Detect which cell encompasses the target text, then output its (x, y) center coordinate. 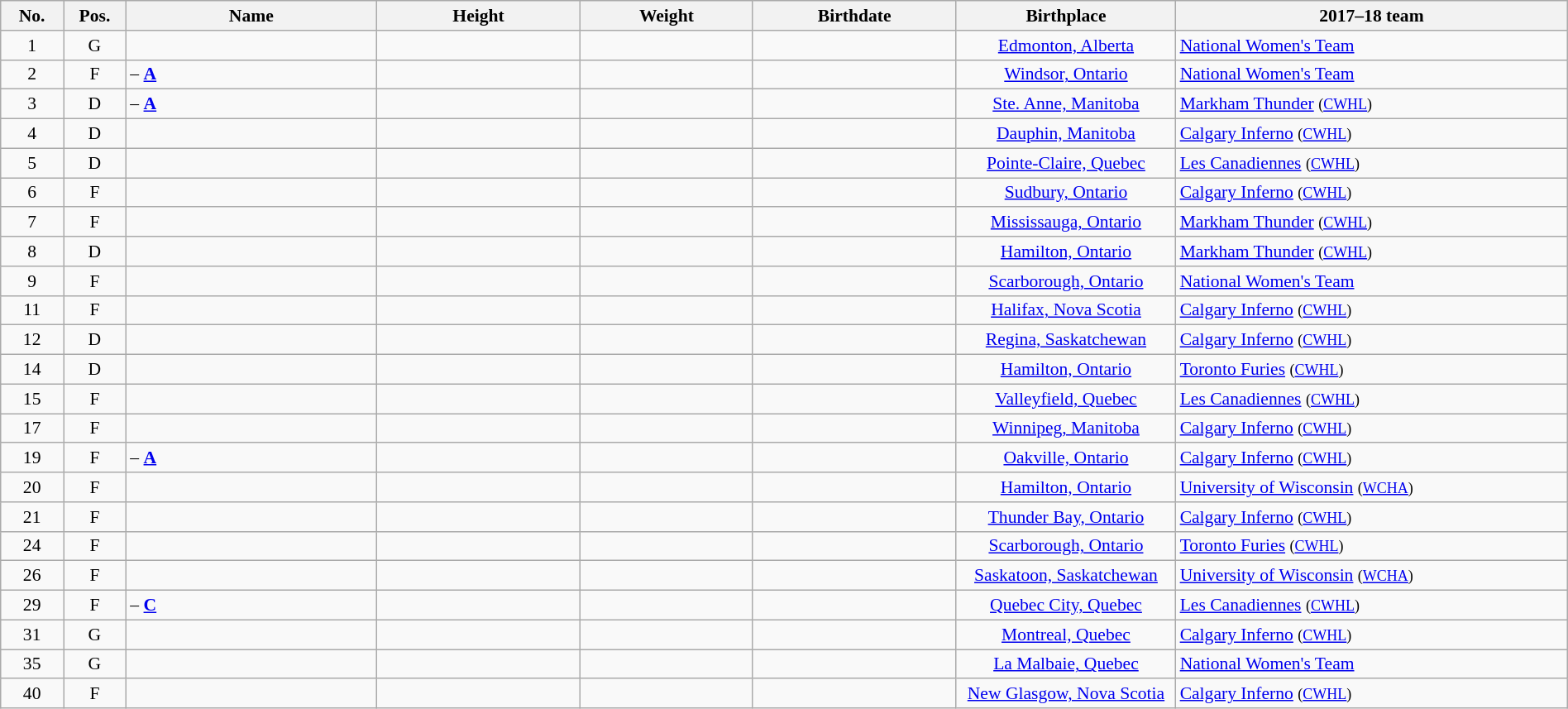
21 (32, 517)
Birthdate (854, 16)
8 (32, 252)
11 (32, 310)
Halifax, Nova Scotia (1065, 310)
2 (32, 74)
1 (32, 46)
12 (32, 340)
31 (32, 635)
Pos. (95, 16)
Valleyfield, Quebec (1065, 399)
Quebec City, Quebec (1065, 606)
Winnipeg, Manitoba (1065, 429)
3 (32, 104)
24 (32, 546)
Saskatoon, Saskatchewan (1065, 576)
26 (32, 576)
Ste. Anne, Manitoba (1065, 104)
No. (32, 16)
20 (32, 487)
Sudbury, Ontario (1065, 193)
Edmonton, Alberta (1065, 46)
40 (32, 694)
17 (32, 429)
Regina, Saskatchewan (1065, 340)
6 (32, 193)
Oakville, Ontario (1065, 458)
7 (32, 223)
– C (251, 606)
15 (32, 399)
Weight (667, 16)
35 (32, 664)
5 (32, 163)
Pointe-Claire, Quebec (1065, 163)
Birthplace (1065, 16)
2017–18 team (1372, 16)
Mississauga, Ontario (1065, 223)
New Glasgow, Nova Scotia (1065, 694)
La Malbaie, Quebec (1065, 664)
Dauphin, Manitoba (1065, 134)
Name (251, 16)
Windsor, Ontario (1065, 74)
4 (32, 134)
19 (32, 458)
Height (478, 16)
9 (32, 281)
29 (32, 606)
Thunder Bay, Ontario (1065, 517)
Montreal, Quebec (1065, 635)
14 (32, 370)
